Output the [X, Y] coordinate of the center of the cell containing the given text.  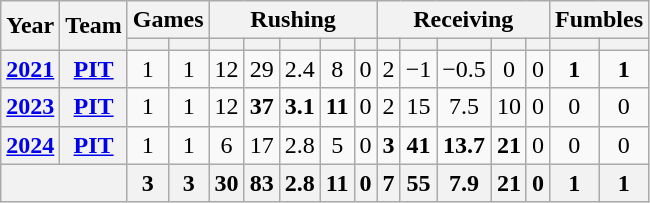
3.1 [300, 107]
2023 [30, 107]
83 [262, 183]
Team [94, 26]
7.9 [464, 183]
37 [262, 107]
30 [226, 183]
2024 [30, 145]
6 [226, 145]
41 [418, 145]
Fumbles [598, 20]
13.7 [464, 145]
Receiving [463, 20]
Year [30, 26]
55 [418, 183]
Games [168, 20]
2021 [30, 69]
Rushing [293, 20]
10 [508, 107]
7 [388, 183]
7.5 [464, 107]
8 [337, 69]
17 [262, 145]
5 [337, 145]
15 [418, 107]
2.4 [300, 69]
−0.5 [464, 69]
−1 [418, 69]
29 [262, 69]
